Identify which cell holds the provided text, then report its (x, y) central coordinate. 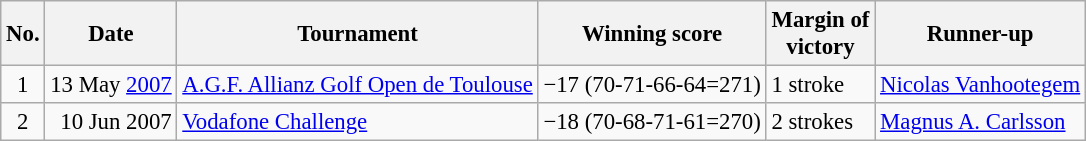
No. (23, 34)
Margin ofvictory (820, 34)
10 Jun 2007 (111, 122)
Winning score (652, 34)
1 stroke (820, 85)
2 strokes (820, 122)
A.G.F. Allianz Golf Open de Toulouse (358, 85)
−18 (70-68-71-61=270) (652, 122)
Vodafone Challenge (358, 122)
13 May 2007 (111, 85)
Date (111, 34)
Nicolas Vanhootegem (980, 85)
−17 (70-71-66-64=271) (652, 85)
Tournament (358, 34)
1 (23, 85)
2 (23, 122)
Runner-up (980, 34)
Magnus A. Carlsson (980, 122)
